Provide the [x, y] coordinate of the cell's center where the given text is located.  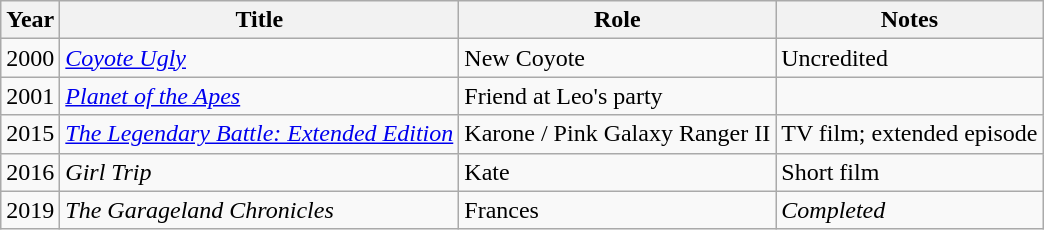
Completed [910, 210]
Year [30, 20]
Kate [618, 172]
Notes [910, 20]
2001 [30, 96]
Short film [910, 172]
Frances [618, 210]
Karone / Pink Galaxy Ranger II [618, 134]
Uncredited [910, 58]
TV film; extended episode [910, 134]
The Legendary Battle: Extended Edition [260, 134]
2019 [30, 210]
Planet of the Apes [260, 96]
2016 [30, 172]
Friend at Leo's party [618, 96]
Role [618, 20]
Coyote Ugly [260, 58]
2000 [30, 58]
Title [260, 20]
Girl Trip [260, 172]
2015 [30, 134]
New Coyote [618, 58]
The Garageland Chronicles [260, 210]
